Return [X, Y] of the center of cell containing provided text 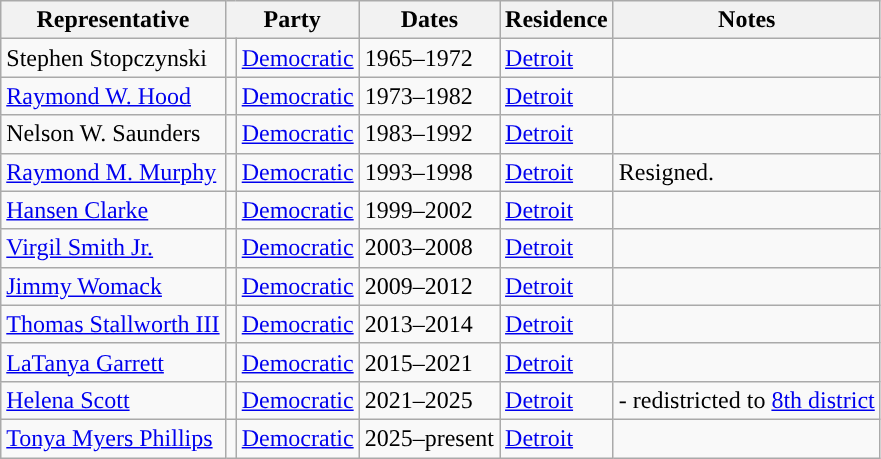
Representative [113, 20]
Jimmy Womack [113, 286]
1983–1992 [429, 134]
Party [292, 20]
1973–1982 [429, 96]
Dates [429, 20]
2009–2012 [429, 286]
Raymond M. Murphy [113, 172]
- redistricted to 8th district [746, 400]
2013–2014 [429, 324]
Residence [557, 20]
Nelson W. Saunders [113, 134]
Tonya Myers Phillips [113, 438]
Notes [746, 20]
1999–2002 [429, 210]
1993–1998 [429, 172]
2015–2021 [429, 362]
1965–1972 [429, 58]
Raymond W. Hood [113, 96]
Hansen Clarke [113, 210]
2021–2025 [429, 400]
Stephen Stopczynski [113, 58]
Thomas Stallworth III [113, 324]
Resigned. [746, 172]
2003–2008 [429, 248]
Virgil Smith Jr. [113, 248]
Helena Scott [113, 400]
2025–present [429, 438]
LaTanya Garrett [113, 362]
